From the cell containing the given text, extract its center point as [X, Y] coordinate. 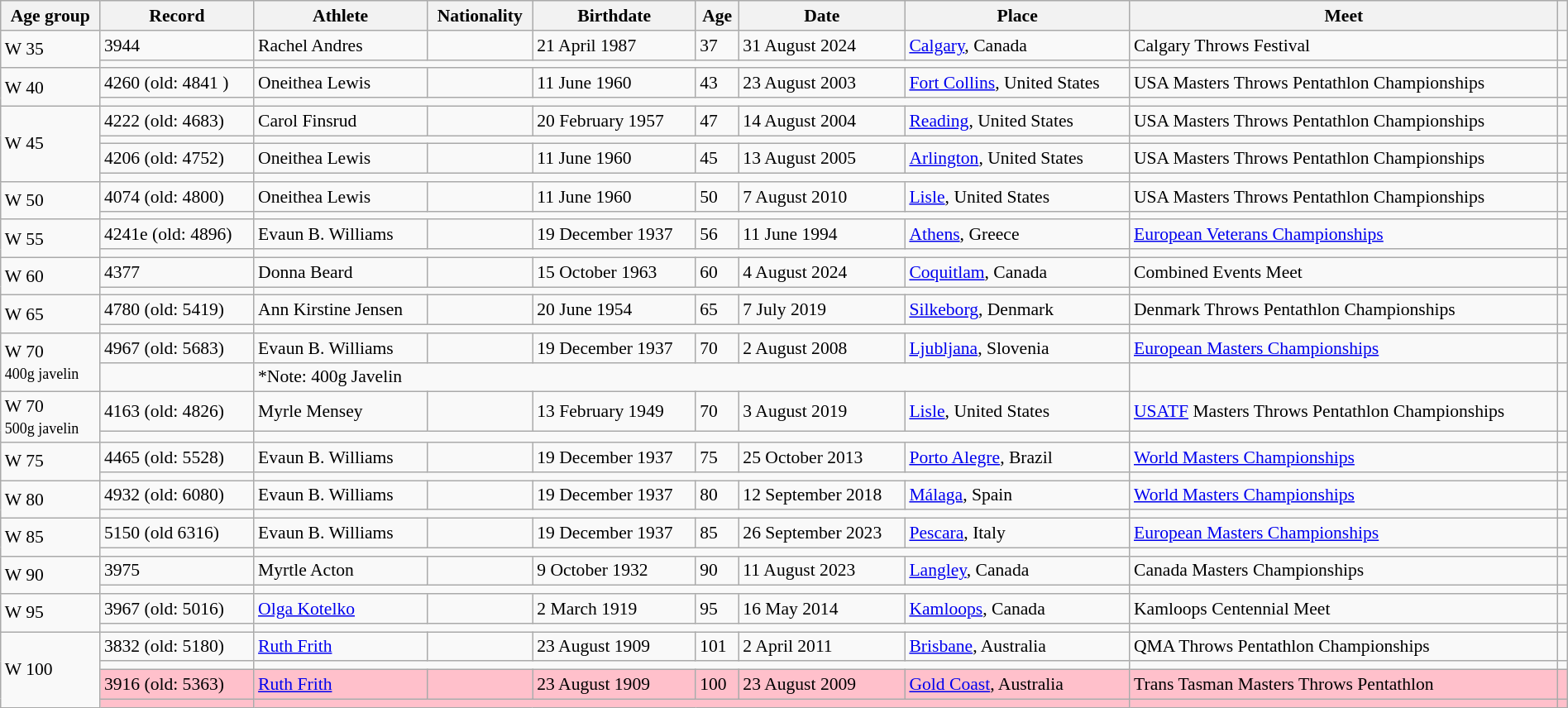
4163 (old: 4826) [177, 412]
4465 (old: 5528) [177, 457]
Kamloops Centennial Meet [1344, 609]
20 February 1957 [614, 121]
16 May 2014 [822, 609]
Kamloops, Canada [1017, 609]
2 March 1919 [614, 609]
Trans Tasman Masters Throws Pentathlon [1344, 685]
Denmark Throws Pentathlon Championships [1344, 310]
23 August 2009 [822, 685]
W 65 [50, 314]
Olga Kotelko [341, 609]
85 [717, 533]
W 45 [50, 144]
4260 (old: 4841 ) [177, 84]
47 [717, 121]
2 April 2011 [822, 647]
W 85 [50, 538]
4780 (old: 5419) [177, 310]
4074 (old: 4800) [177, 197]
60 [717, 272]
Brisbane, Australia [1017, 647]
100 [717, 685]
Langley, Canada [1017, 571]
7 August 2010 [822, 197]
4222 (old: 4683) [177, 121]
Carol Finsrud [341, 121]
2 August 2008 [822, 348]
3975 [177, 571]
14 August 2004 [822, 121]
50 [717, 197]
USATF Masters Throws Pentathlon Championships [1344, 412]
Pescara, Italy [1017, 533]
W 75 [50, 462]
80 [717, 495]
W 55 [50, 239]
Calgary, Canada [1017, 45]
4 August 2024 [822, 272]
Calgary Throws Festival [1344, 45]
9 October 1932 [614, 571]
101 [717, 647]
Canada Masters Championships [1344, 571]
5150 (old 6316) [177, 533]
*Note: 400g Javelin [691, 377]
11 June 1994 [822, 235]
56 [717, 235]
Nationality [480, 16]
European Veterans Championships [1344, 235]
Reading, United States [1017, 121]
75 [717, 457]
95 [717, 609]
3944 [177, 45]
Myrle Mensey [341, 412]
45 [717, 159]
26 September 2023 [822, 533]
Myrtle Acton [341, 571]
90 [717, 571]
W 80 [50, 500]
43 [717, 84]
4377 [177, 272]
Rachel Andres [341, 45]
4206 (old: 4752) [177, 159]
23 August 2003 [822, 84]
25 October 2013 [822, 457]
QMA Throws Pentathlon Championships [1344, 647]
W 70 500g javelin [50, 417]
Fort Collins, United States [1017, 84]
Meet [1344, 16]
Donna Beard [341, 272]
Birthdate [614, 16]
13 August 2005 [822, 159]
21 April 1987 [614, 45]
3916 (old: 5363) [177, 685]
Ljubljana, Slovenia [1017, 348]
W 40 [50, 88]
Place [1017, 16]
4241e (old: 4896) [177, 235]
Arlington, United States [1017, 159]
65 [717, 310]
31 August 2024 [822, 45]
37 [717, 45]
Gold Coast, Australia [1017, 685]
4932 (old: 6080) [177, 495]
12 September 2018 [822, 495]
13 February 1949 [614, 412]
Athens, Greece [1017, 235]
7 July 2019 [822, 310]
Coquitlam, Canada [1017, 272]
W 100 [50, 670]
Málaga, Spain [1017, 495]
Porto Alegre, Brazil [1017, 457]
W 50 [50, 201]
20 June 1954 [614, 310]
W 90 [50, 575]
Age group [50, 16]
Ann Kirstine Jensen [341, 310]
Combined Events Meet [1344, 272]
4967 (old: 5683) [177, 348]
3 August 2019 [822, 412]
15 October 1963 [614, 272]
Silkeborg, Denmark [1017, 310]
Athlete [341, 16]
3967 (old: 5016) [177, 609]
11 August 2023 [822, 571]
Age [717, 16]
Record [177, 16]
W 35 [50, 50]
W 70 400g javelin [50, 362]
Date [822, 16]
W 95 [50, 613]
3832 (old: 5180) [177, 647]
W 60 [50, 276]
